Capture the cell that displays the provided text and extract its (x, y) central coordinate. 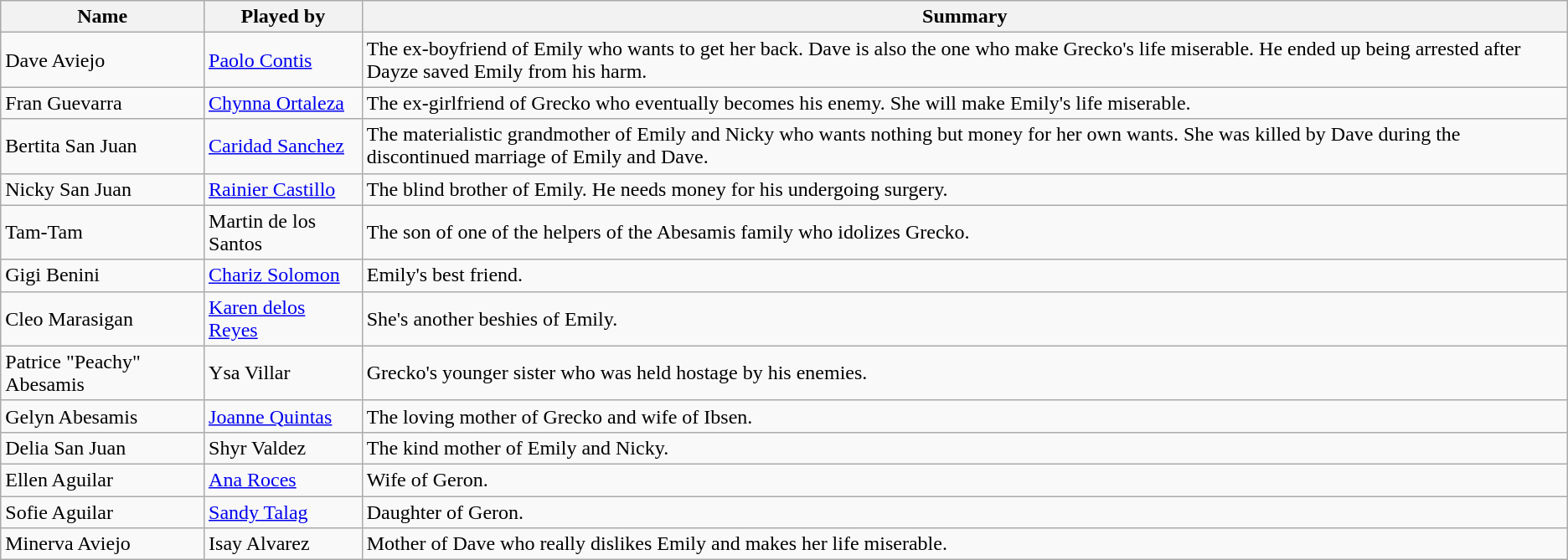
Wife of Geron. (965, 480)
Gelyn Abesamis (102, 416)
Gigi Benini (102, 275)
Tam-Tam (102, 233)
Joanne Quintas (283, 416)
Caridad Sanchez (283, 146)
The loving mother of Grecko and wife of Ibsen. (965, 416)
Ana Roces (283, 480)
Chariz Solomon (283, 275)
Grecko's younger sister who was held hostage by his enemies. (965, 373)
Sandy Talag (283, 511)
Patrice "Peachy" Abesamis (102, 373)
Chynna Ortaleza (283, 103)
Bertita San Juan (102, 146)
Sofie Aguilar (102, 511)
Fran Guevarra (102, 103)
Name (102, 17)
Cleo Marasigan (102, 318)
Summary (965, 17)
The kind mother of Emily and Nicky. (965, 448)
Martin de los Santos (283, 233)
Minerva Aviejo (102, 544)
Nicky San Juan (102, 189)
Ysa Villar (283, 373)
Delia San Juan (102, 448)
Rainier Castillo (283, 189)
She's another beshies of Emily. (965, 318)
Emily's best friend. (965, 275)
Played by (283, 17)
Shyr Valdez (283, 448)
The ex-girlfriend of Grecko who eventually becomes his enemy. She will make Emily's life miserable. (965, 103)
Ellen Aguilar (102, 480)
Karen delos Reyes (283, 318)
Daughter of Geron. (965, 511)
Dave Aviejo (102, 60)
The son of one of the helpers of the Abesamis family who idolizes Grecko. (965, 233)
Mother of Dave who really dislikes Emily and makes her life miserable. (965, 544)
The blind brother of Emily. He needs money for his undergoing surgery. (965, 189)
Isay Alvarez (283, 544)
Paolo Contis (283, 60)
